Extract the (x, y) coordinate from the center of the cell holding the provided text.  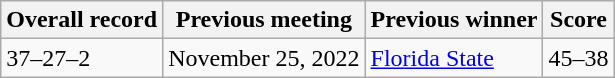
November 25, 2022 (264, 58)
Score (578, 20)
Previous winner (454, 20)
Previous meeting (264, 20)
45–38 (578, 58)
Overall record (82, 20)
Florida State (454, 58)
37–27–2 (82, 58)
